Pinpoint the cell where the given text exists, returning its [x, y] midpoint coordinate. 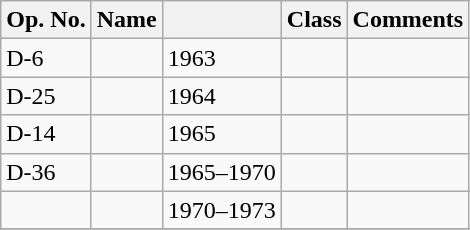
D-25 [46, 96]
Name [126, 20]
1970–1973 [222, 210]
1965–1970 [222, 172]
1963 [222, 58]
D-6 [46, 58]
D-14 [46, 134]
Op. No. [46, 20]
D-36 [46, 172]
1965 [222, 134]
Comments [408, 20]
1964 [222, 96]
Class [314, 20]
